Identify which cell holds the provided text, then report its [X, Y] central coordinate. 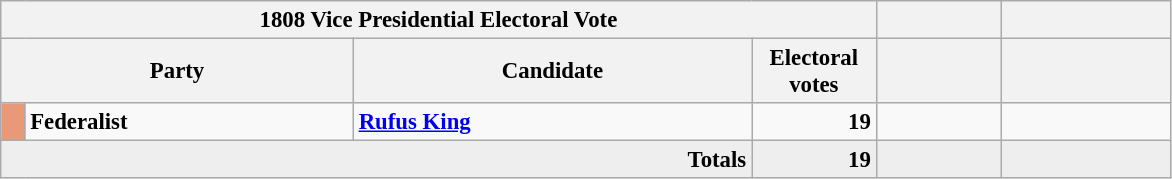
Party [178, 72]
Rufus King [552, 122]
Electoral votes [814, 72]
Totals [376, 160]
Federalist [189, 122]
Candidate [552, 72]
1808 Vice Presidential Electoral Vote [438, 20]
